Scan for the cell matching the given text and deliver its (x, y) coordinate at center. 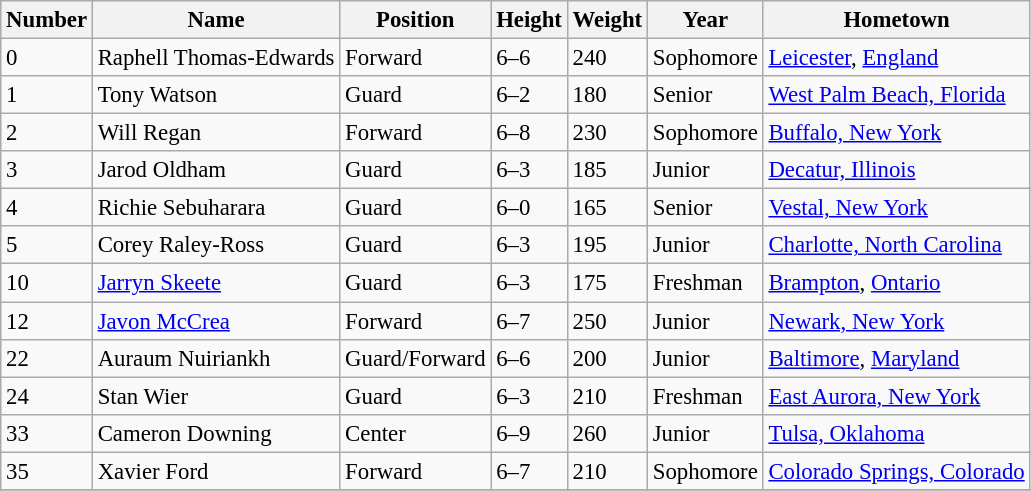
Auraum Nuiriankh (216, 358)
175 (607, 283)
200 (607, 358)
Buffalo, New York (896, 133)
6–9 (529, 433)
22 (47, 358)
Tony Watson (216, 95)
Leicester, England (896, 58)
195 (607, 245)
1 (47, 95)
165 (607, 208)
Jarryn Skeete (216, 283)
Baltimore, Maryland (896, 358)
Decatur, Illinois (896, 170)
250 (607, 321)
4 (47, 208)
Corey Raley-Ross (216, 245)
East Aurora, New York (896, 396)
Stan Wier (216, 396)
Cameron Downing (216, 433)
Guard/Forward (416, 358)
Xavier Ford (216, 471)
0 (47, 58)
Jarod Oldham (216, 170)
Javon McCrea (216, 321)
Year (705, 20)
35 (47, 471)
5 (47, 245)
24 (47, 396)
Richie Sebuharara (216, 208)
33 (47, 433)
240 (607, 58)
185 (607, 170)
Raphell Thomas-Edwards (216, 58)
2 (47, 133)
180 (607, 95)
Colorado Springs, Colorado (896, 471)
Name (216, 20)
Hometown (896, 20)
Vestal, New York (896, 208)
6–2 (529, 95)
3 (47, 170)
Center (416, 433)
10 (47, 283)
6–0 (529, 208)
Newark, New York (896, 321)
Brampton, Ontario (896, 283)
West Palm Beach, Florida (896, 95)
230 (607, 133)
12 (47, 321)
Weight (607, 20)
Height (529, 20)
Number (47, 20)
Charlotte, North Carolina (896, 245)
260 (607, 433)
6–8 (529, 133)
Tulsa, Oklahoma (896, 433)
Will Regan (216, 133)
Position (416, 20)
